Output the (X, Y) coordinate of the center of the cell containing the given text.  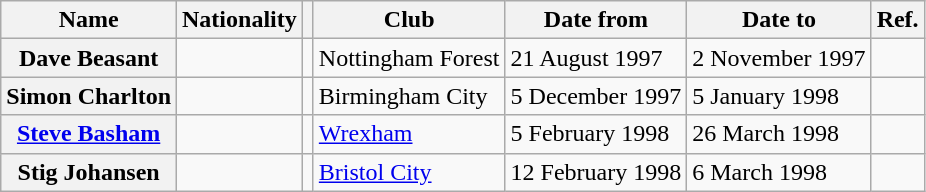
Bristol City (409, 172)
Date from (596, 20)
5 February 1998 (596, 134)
6 March 1998 (779, 172)
Simon Charlton (89, 96)
Birmingham City (409, 96)
5 January 1998 (779, 96)
2 November 1997 (779, 58)
21 August 1997 (596, 58)
Name (89, 20)
Club (409, 20)
Ref. (898, 20)
Steve Basham (89, 134)
Dave Beasant (89, 58)
Wrexham (409, 134)
Date to (779, 20)
Stig Johansen (89, 172)
26 March 1998 (779, 134)
Nationality (240, 20)
12 February 1998 (596, 172)
5 December 1997 (596, 96)
Nottingham Forest (409, 58)
